From the cell containing the given text, extract its center point as [x, y] coordinate. 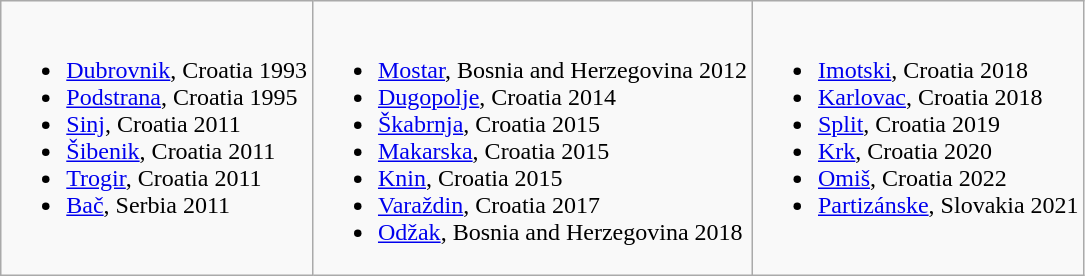
Imotski, Croatia 2018 Karlovac, Croatia 2018 Split, Croatia 2019 Krk, Croatia 2020 Omiš, Croatia 2022 Partizánske, Slovakia 2021 [918, 138]
Dubrovnik, Croatia 1993 Podstrana, Croatia 1995 Sinj, Croatia 2011 Šibenik, Croatia 2011 Trogir, Croatia 2011 Bač, Serbia 2011 [157, 138]
